Return (X, Y) of the center of cell containing provided text 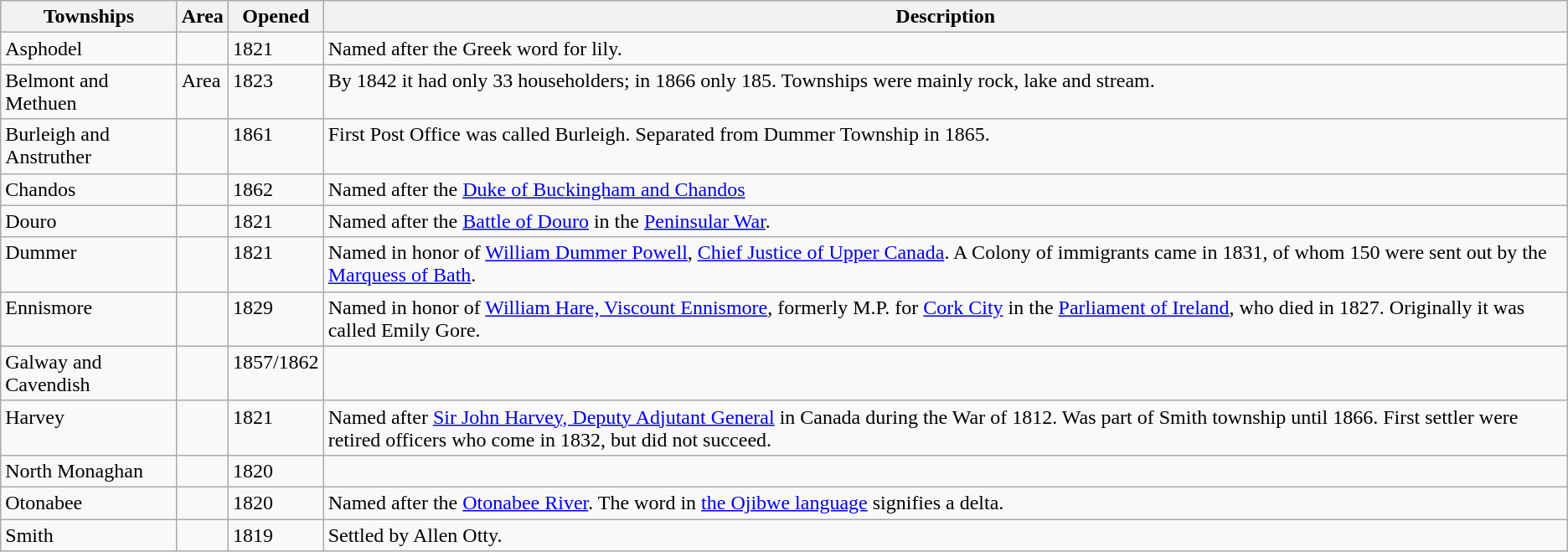
1857/1862 (276, 374)
Named after the Otonabee River. The word in the Ojibwe language signifies a delta. (945, 503)
1862 (276, 189)
Ennismore (89, 318)
Galway and Cavendish (89, 374)
North Monaghan (89, 471)
Townships (89, 17)
Smith (89, 535)
Named after the Duke of Buckingham and Chandos (945, 189)
First Post Office was called Burleigh. Separated from Dummer Township in 1865. (945, 146)
1861 (276, 146)
Opened (276, 17)
Dummer (89, 265)
Description (945, 17)
1823 (276, 92)
Otonabee (89, 503)
Settled by Allen Otty. (945, 535)
Named after the Battle of Douro in the Peninsular War. (945, 221)
Chandos (89, 189)
Douro (89, 221)
By 1842 it had only 33 householders; in 1866 only 185. Townships were mainly rock, lake and stream. (945, 92)
Burleigh and Anstruther (89, 146)
Named after the Greek word for lily. (945, 49)
1819 (276, 535)
1829 (276, 318)
Harvey (89, 427)
Asphodel (89, 49)
Belmont and Methuen (89, 92)
